Search for the cell housing the specified text and yield its [x, y] center coordinate. 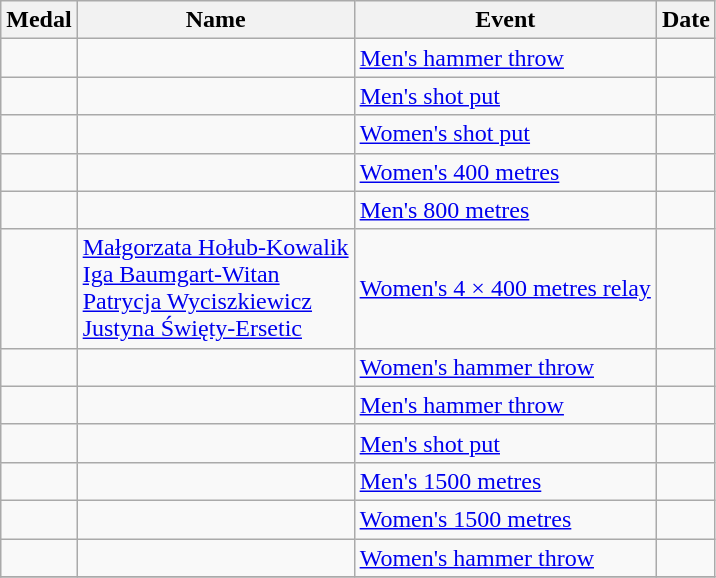
Małgorzata Hołub-KowalikIga Baumgart-WitanPatrycja WyciszkiewiczJustyna Święty-Ersetic [216, 288]
Women's shot put [505, 134]
Women's 1500 metres [505, 519]
Women's 400 metres [505, 172]
Date [686, 20]
Women's 4 × 400 metres relay [505, 288]
Name [216, 20]
Men's 800 metres [505, 210]
Men's 1500 metres [505, 481]
Event [505, 20]
Medal [39, 20]
